Find where the given text appears and provide that cell's center as (X, Y) coordinate. 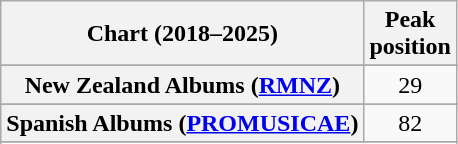
Peakposition (410, 34)
Spanish Albums (PROMUSICAE) (182, 123)
Chart (2018–2025) (182, 34)
New Zealand Albums (RMNZ) (182, 85)
82 (410, 123)
29 (410, 85)
